Locate the cell with the specified text and output its [x, y] center coordinate. 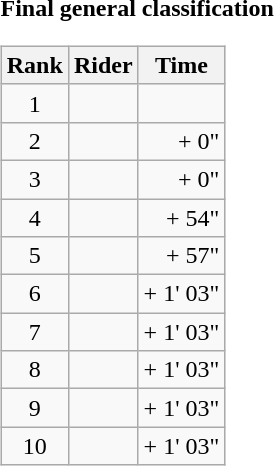
Time [182, 65]
Rank [34, 65]
9 [34, 408]
7 [34, 332]
10 [34, 446]
4 [34, 217]
+ 57" [182, 256]
Rider [103, 65]
3 [34, 179]
8 [34, 370]
5 [34, 256]
+ 54" [182, 217]
6 [34, 294]
1 [34, 103]
2 [34, 141]
